Return the [X, Y] coordinate for the center point of the cell that contains the specified text.  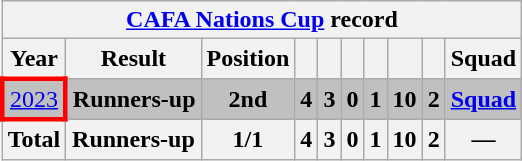
Year [34, 59]
Result [134, 59]
2023 [34, 98]
1/1 [248, 139]
Total [34, 139]
— [483, 139]
CAFA Nations Cup record [262, 20]
2nd [248, 98]
Position [248, 59]
